Return [x, y] of the center of cell containing provided text 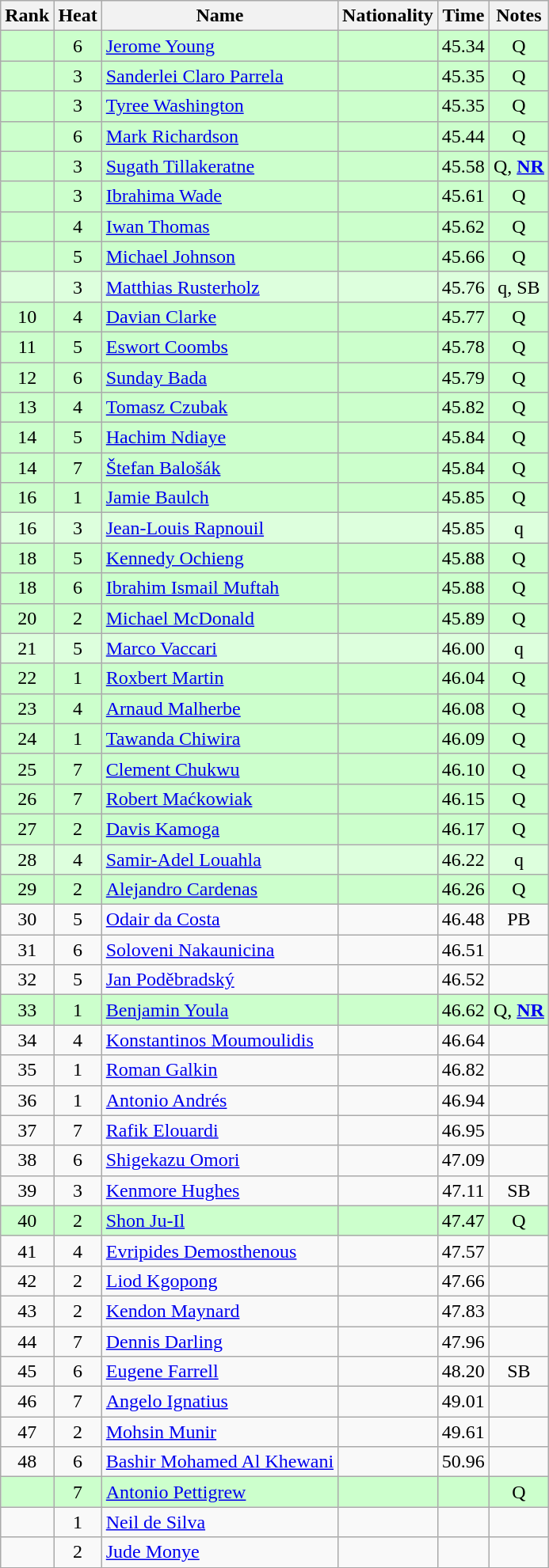
Kendon Maynard [219, 1311]
Benjamin Youla [219, 1010]
49.61 [463, 1432]
Rafik Elouardi [219, 1130]
46.48 [463, 920]
Sanderlei Claro Parrela [219, 76]
Mark Richardson [219, 136]
Davian Clarke [219, 317]
Arnaud Malherbe [219, 708]
21 [27, 648]
47 [27, 1432]
48 [27, 1462]
46.09 [463, 738]
24 [27, 738]
Time [463, 16]
46.62 [463, 1010]
39 [27, 1190]
47.11 [463, 1190]
PB [518, 920]
41 [27, 1251]
27 [27, 829]
Tomasz Czubak [219, 408]
12 [27, 378]
28 [27, 859]
Dennis Darling [219, 1342]
20 [27, 618]
Sunday Bada [219, 378]
22 [27, 678]
46.52 [463, 980]
46.08 [463, 708]
Hachim Ndiaye [219, 438]
29 [27, 890]
26 [27, 799]
40 [27, 1221]
Kenmore Hughes [219, 1190]
Jerome Young [219, 46]
45.82 [463, 408]
46.22 [463, 859]
Davis Kamoga [219, 829]
45.66 [463, 256]
47.47 [463, 1221]
45.34 [463, 46]
32 [27, 980]
Samir-Adel Louahla [219, 859]
Ibrahim Ismail Muftah [219, 588]
46.94 [463, 1100]
45.44 [463, 136]
46.95 [463, 1130]
45.61 [463, 196]
46.15 [463, 799]
45.76 [463, 287]
46.00 [463, 648]
47.66 [463, 1281]
Roman Galkin [219, 1070]
46.51 [463, 950]
34 [27, 1040]
Neil de Silva [219, 1522]
45.79 [463, 378]
35 [27, 1070]
45.89 [463, 618]
38 [27, 1160]
45.77 [463, 317]
45.62 [463, 226]
46.64 [463, 1040]
Michael McDonald [219, 618]
Jean-Louis Rapnouil [219, 528]
37 [27, 1130]
Eswort Coombs [219, 347]
Heat [78, 16]
47.09 [463, 1160]
44 [27, 1342]
45 [27, 1372]
46.82 [463, 1070]
Notes [518, 16]
43 [27, 1311]
Ibrahima Wade [219, 196]
Odair da Costa [219, 920]
50.96 [463, 1462]
47.57 [463, 1251]
Štefan Balošák [219, 468]
q, SB [518, 287]
31 [27, 950]
Evripides Demosthenous [219, 1251]
Name [219, 16]
Shigekazu Omori [219, 1160]
47.96 [463, 1342]
23 [27, 708]
46.26 [463, 890]
46 [27, 1402]
Kennedy Ochieng [219, 558]
Matthias Rusterholz [219, 287]
Jan Poděbradský [219, 980]
Clement Chukwu [219, 769]
45.58 [463, 166]
Angelo Ignatius [219, 1402]
Liod Kgopong [219, 1281]
Konstantinos Moumoulidis [219, 1040]
Soloveni Nakaunicina [219, 950]
Marco Vaccari [219, 648]
46.04 [463, 678]
13 [27, 408]
36 [27, 1100]
Jude Monye [219, 1552]
Antonio Andrés [219, 1100]
Shon Ju-Il [219, 1221]
47.83 [463, 1311]
33 [27, 1010]
Tyree Washington [219, 106]
Sugath Tillakeratne [219, 166]
Roxbert Martin [219, 678]
Robert Maćkowiak [219, 799]
Michael Johnson [219, 256]
11 [27, 347]
Eugene Farrell [219, 1372]
45.78 [463, 347]
25 [27, 769]
49.01 [463, 1402]
48.20 [463, 1372]
Alejandro Cardenas [219, 890]
Jamie Baulch [219, 498]
Tawanda Chiwira [219, 738]
Rank [27, 16]
Antonio Pettigrew [219, 1492]
42 [27, 1281]
30 [27, 920]
Iwan Thomas [219, 226]
Nationality [388, 16]
Mohsin Munir [219, 1432]
10 [27, 317]
Bashir Mohamed Al Khewani [219, 1462]
46.10 [463, 769]
46.17 [463, 829]
